Identify which cell holds the provided text, then report its (x, y) central coordinate. 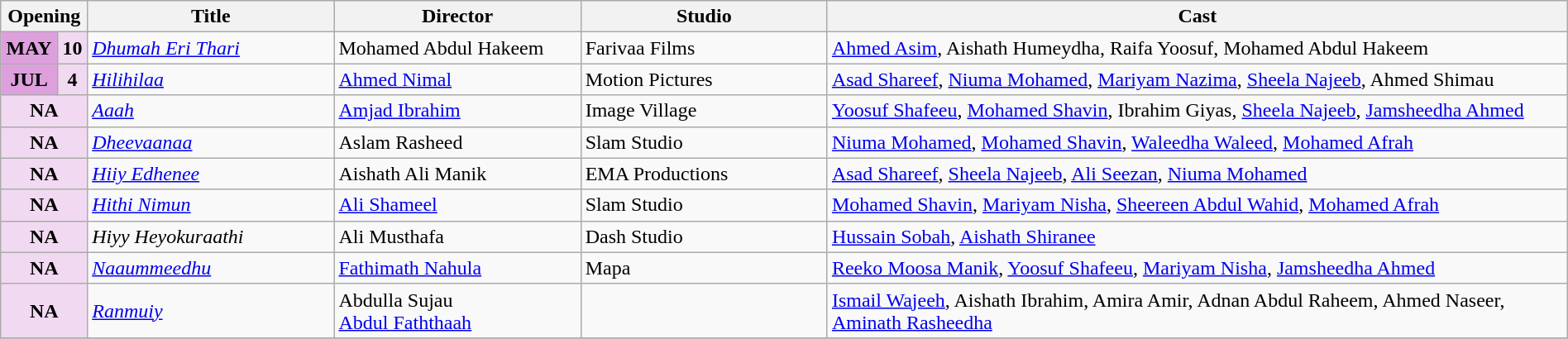
JUL (30, 79)
Mohamed Shavin, Mariyam Nisha, Sheereen Abdul Wahid, Mohamed Afrah (1198, 205)
Aslam Rasheed (457, 142)
4 (72, 79)
Hiiy Edhenee (211, 174)
Cast (1198, 17)
Ahmed Asim, Aishath Humeydha, Raifa Yoosuf, Mohamed Abdul Hakeem (1198, 48)
Image Village (704, 111)
Mapa (704, 268)
10 (72, 48)
Fathimath Nahula (457, 268)
Yoosuf Shafeeu, Mohamed Shavin, Ibrahim Giyas, Sheela Najeeb, Jamsheedha Ahmed (1198, 111)
MAY (30, 48)
Hussain Sobah, Aishath Shiranee (1198, 236)
Mohamed Abdul Hakeem (457, 48)
Naaummeedhu (211, 268)
Ali Shameel (457, 205)
Motion Pictures (704, 79)
Abdulla SujauAbdul Faththaah (457, 311)
Title (211, 17)
Hilihilaa (211, 79)
Asad Shareef, Sheela Najeeb, Ali Seezan, Niuma Mohamed (1198, 174)
Ismail Wajeeh, Aishath Ibrahim, Amira Amir, Adnan Abdul Raheem, Ahmed Naseer, Aminath Rasheedha (1198, 311)
Opening (45, 17)
Ali Musthafa (457, 236)
Farivaa Films (704, 48)
Ahmed Nimal (457, 79)
Ranmuiy (211, 311)
Dash Studio (704, 236)
Dhumah Eri Thari (211, 48)
Niuma Mohamed, Mohamed Shavin, Waleedha Waleed, Mohamed Afrah (1198, 142)
Amjad Ibrahim (457, 111)
Studio (704, 17)
EMA Productions (704, 174)
Hithi Nimun (211, 205)
Hiyy Heyokuraathi (211, 236)
Aishath Ali Manik (457, 174)
Dheevaanaa (211, 142)
Asad Shareef, Niuma Mohamed, Mariyam Nazima, Sheela Najeeb, Ahmed Shimau (1198, 79)
Reeko Moosa Manik, Yoosuf Shafeeu, Mariyam Nisha, Jamsheedha Ahmed (1198, 268)
Aaah (211, 111)
Director (457, 17)
